Extract the [x, y] coordinate from the center of the cell holding the provided text.  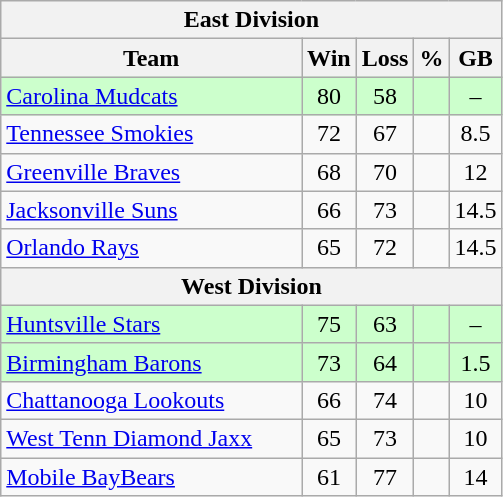
12 [476, 172]
Win [330, 58]
8.5 [476, 134]
East Division [252, 20]
67 [385, 134]
74 [385, 400]
Orlando Rays [152, 248]
Mobile BayBears [152, 477]
75 [330, 324]
Birmingham Barons [152, 362]
West Division [252, 286]
Tennessee Smokies [152, 134]
68 [330, 172]
Jacksonville Suns [152, 210]
1.5 [476, 362]
64 [385, 362]
63 [385, 324]
Greenville Braves [152, 172]
77 [385, 477]
Team [152, 58]
Loss [385, 58]
% [432, 58]
80 [330, 96]
West Tenn Diamond Jaxx [152, 438]
Huntsville Stars [152, 324]
Chattanooga Lookouts [152, 400]
Carolina Mudcats [152, 96]
14 [476, 477]
GB [476, 58]
58 [385, 96]
61 [330, 477]
70 [385, 172]
